Provide the [x, y] coordinate of the cell's center where the given text is located.  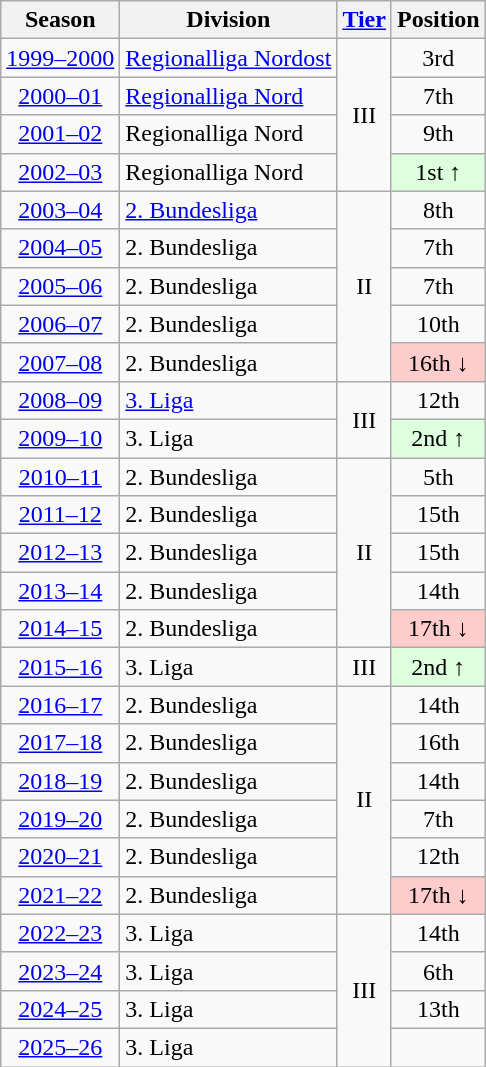
1st ↑ [438, 172]
2025–26 [60, 1047]
2022–23 [60, 933]
2004–05 [60, 248]
2023–24 [60, 971]
2014–15 [60, 629]
Division [228, 20]
2017–18 [60, 743]
2013–14 [60, 591]
2021–22 [60, 895]
2018–19 [60, 781]
Season [60, 20]
Regionalliga Nordost [228, 58]
16th ↓ [438, 362]
2015–16 [60, 667]
3rd [438, 58]
2010–11 [60, 477]
10th [438, 324]
2003–04 [60, 210]
6th [438, 971]
Tier [364, 20]
9th [438, 134]
16th [438, 743]
2008–09 [60, 400]
2016–17 [60, 705]
2009–10 [60, 438]
2024–25 [60, 1009]
5th [438, 477]
2005–06 [60, 286]
2000–01 [60, 96]
13th [438, 1009]
Position [438, 20]
2012–13 [60, 553]
2001–02 [60, 134]
2002–03 [60, 172]
2007–08 [60, 362]
2006–07 [60, 324]
1999–2000 [60, 58]
2011–12 [60, 515]
2020–21 [60, 857]
2019–20 [60, 819]
8th [438, 210]
